Determine the [x, y] coordinate at the center of the cell enclosing the given text.  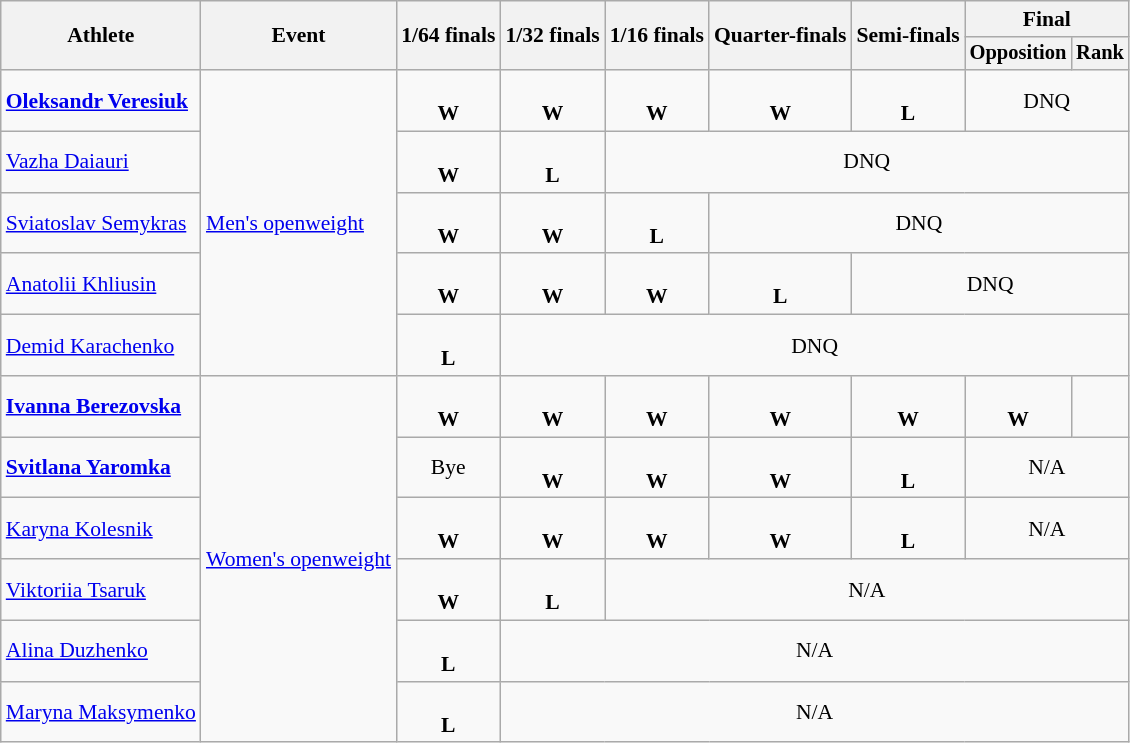
Anatolii Khliusin [101, 284]
Alina Duzhenko [101, 652]
Svitlana Yaromka [101, 468]
1/32 finals [552, 36]
1/64 finals [448, 36]
Opposition [1018, 54]
Oleksandr Veresiuk [101, 100]
Semi-finals [908, 36]
Demid Karachenko [101, 346]
Athlete [101, 36]
Karyna Kolesnik [101, 528]
Bye [448, 468]
Sviatoslav Semykras [101, 224]
1/16 finals [657, 36]
Event [298, 36]
Vazha Daiauri [101, 162]
Ivanna Berezovska [101, 406]
Men's openweight [298, 223]
Quarter-finals [780, 36]
Viktoriia Tsaruk [101, 590]
Final [1047, 19]
Rank [1100, 54]
Maryna Maksymenko [101, 712]
Women's openweight [298, 560]
